Return [X, Y] of the center of cell containing provided text 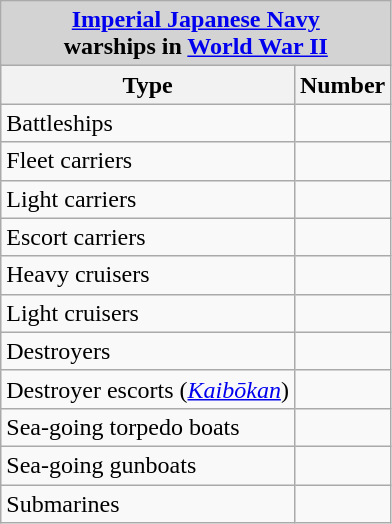
Imperial Japanese Navywarships in World War II [196, 34]
Battleships [148, 123]
Submarines [148, 503]
Escort carriers [148, 237]
Sea-going torpedo boats [148, 427]
Light cruisers [148, 313]
Fleet carriers [148, 161]
Light carriers [148, 199]
Destroyers [148, 351]
Destroyer escorts (Kaibōkan) [148, 389]
Heavy cruisers [148, 275]
Number [342, 85]
Sea-going gunboats [148, 465]
Type [148, 85]
